Return (X, Y) of the center of cell containing provided text 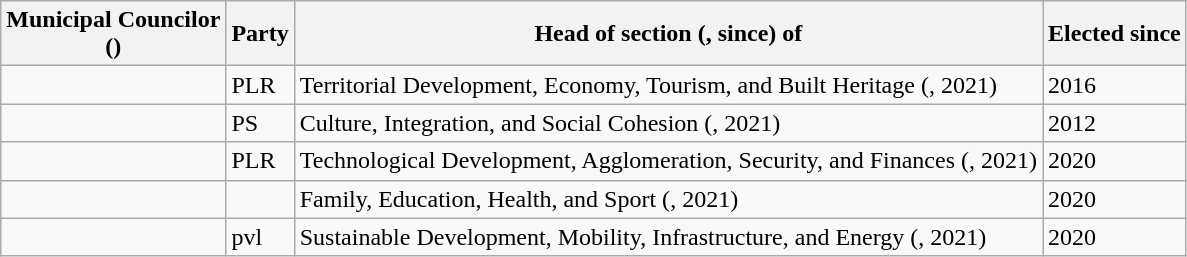
Elected since (1115, 34)
Party (260, 34)
Head of section (, since) of (668, 34)
2016 (1115, 85)
Culture, Integration, and Social Cohesion (, 2021) (668, 123)
Sustainable Development, Mobility, Infrastructure, and Energy (, 2021) (668, 237)
pvl (260, 237)
PS (260, 123)
Technological Development, Agglomeration, Security, and Finances (, 2021) (668, 161)
Family, Education, Health, and Sport (, 2021) (668, 199)
Municipal Councilor() (114, 34)
2012 (1115, 123)
Territorial Development, Economy, Tourism, and Built Heritage (, 2021) (668, 85)
